Extract the (X, Y) coordinate from the center of the cell holding the provided text.  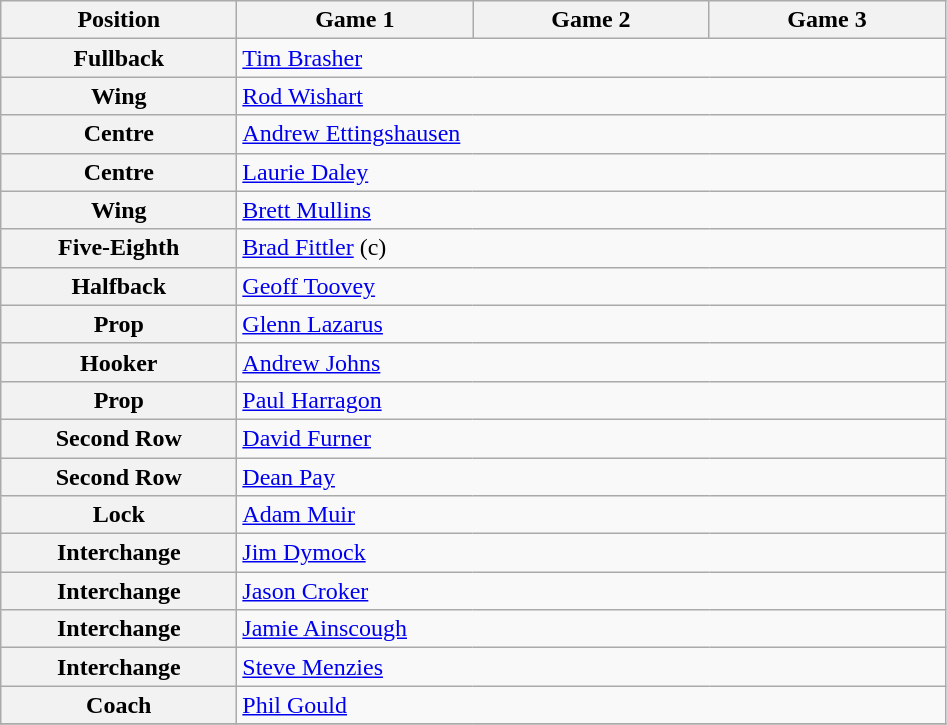
Brad Fittler (c) (591, 248)
Dean Pay (591, 477)
Halfback (119, 286)
Five-Eighth (119, 248)
Andrew Ettingshausen (591, 134)
Game 2 (591, 20)
Jamie Ainscough (591, 629)
Game 1 (355, 20)
Rod Wishart (591, 96)
Steve Menzies (591, 667)
Brett Mullins (591, 210)
David Furner (591, 438)
Phil Gould (591, 705)
Tim Brasher (591, 58)
Jim Dymock (591, 553)
Position (119, 20)
Fullback (119, 58)
Lock (119, 515)
Geoff Toovey (591, 286)
Paul Harragon (591, 400)
Jason Croker (591, 591)
Andrew Johns (591, 362)
Laurie Daley (591, 172)
Hooker (119, 362)
Adam Muir (591, 515)
Glenn Lazarus (591, 324)
Game 3 (827, 20)
Coach (119, 705)
